Determine the [x, y] coordinate at the center of the cell enclosing the given text.  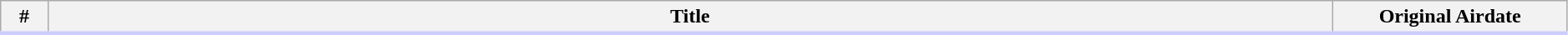
Title [690, 17]
Original Airdate [1450, 17]
# [24, 17]
